For the text-containing cell, return its midpoint in (x, y) coordinate format. 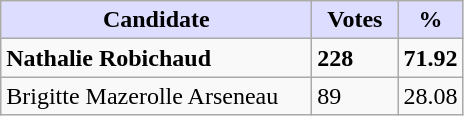
228 (355, 58)
89 (355, 96)
Votes (355, 20)
% (430, 20)
Brigitte Mazerolle Arseneau (156, 96)
71.92 (430, 58)
Nathalie Robichaud (156, 58)
28.08 (430, 96)
Candidate (156, 20)
